Determine the (X, Y) coordinate at the center of the cell enclosing the given text.  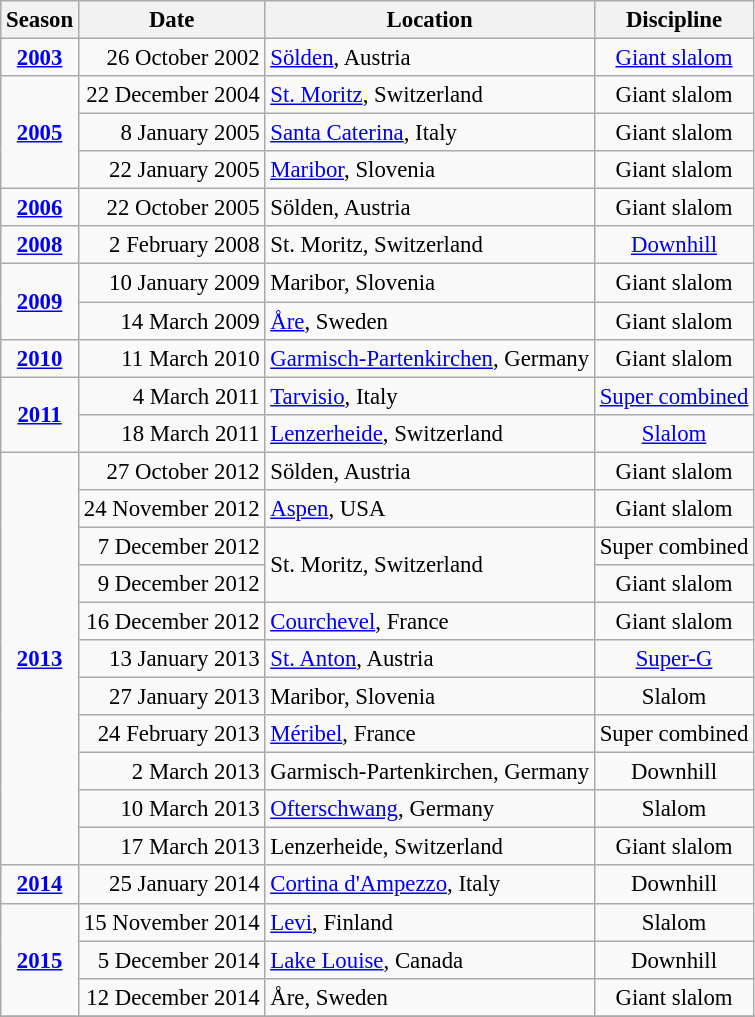
22 December 2004 (171, 95)
2005 (40, 132)
2008 (40, 245)
Cortina d'Ampezzo, Italy (430, 885)
Lake Louise, Canada (430, 960)
Levi, Finland (430, 922)
7 December 2012 (171, 546)
2010 (40, 358)
18 March 2011 (171, 433)
8 January 2005 (171, 133)
25 January 2014 (171, 885)
10 January 2009 (171, 283)
22 October 2005 (171, 208)
17 March 2013 (171, 847)
Aspen, USA (430, 509)
Ofterschwang, Germany (430, 809)
14 March 2009 (171, 321)
Super-G (674, 659)
2014 (40, 885)
2009 (40, 302)
4 March 2011 (171, 396)
St. Anton, Austria (430, 659)
2006 (40, 208)
2013 (40, 659)
2 March 2013 (171, 772)
Season (40, 20)
2 February 2008 (171, 245)
24 November 2012 (171, 509)
Date (171, 20)
2003 (40, 58)
5 December 2014 (171, 960)
13 January 2013 (171, 659)
Méribel, France (430, 734)
27 October 2012 (171, 471)
Courchevel, France (430, 621)
12 December 2014 (171, 997)
24 February 2013 (171, 734)
16 December 2012 (171, 621)
27 January 2013 (171, 697)
22 January 2005 (171, 170)
10 March 2013 (171, 809)
Discipline (674, 20)
Location (430, 20)
15 November 2014 (171, 922)
Tarvisio, Italy (430, 396)
9 December 2012 (171, 584)
Santa Caterina, Italy (430, 133)
26 October 2002 (171, 58)
11 March 2010 (171, 358)
2015 (40, 960)
2011 (40, 414)
